Return the [X, Y] coordinate for the center point of the cell that contains the specified text.  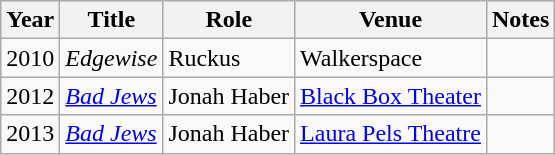
Venue [391, 20]
2013 [30, 134]
Walkerspace [391, 58]
Edgewise [112, 58]
Laura Pels Theatre [391, 134]
Title [112, 20]
Notes [520, 20]
Role [229, 20]
Year [30, 20]
Black Box Theater [391, 96]
Ruckus [229, 58]
2012 [30, 96]
2010 [30, 58]
